Capture the cell that displays the provided text and extract its (x, y) central coordinate. 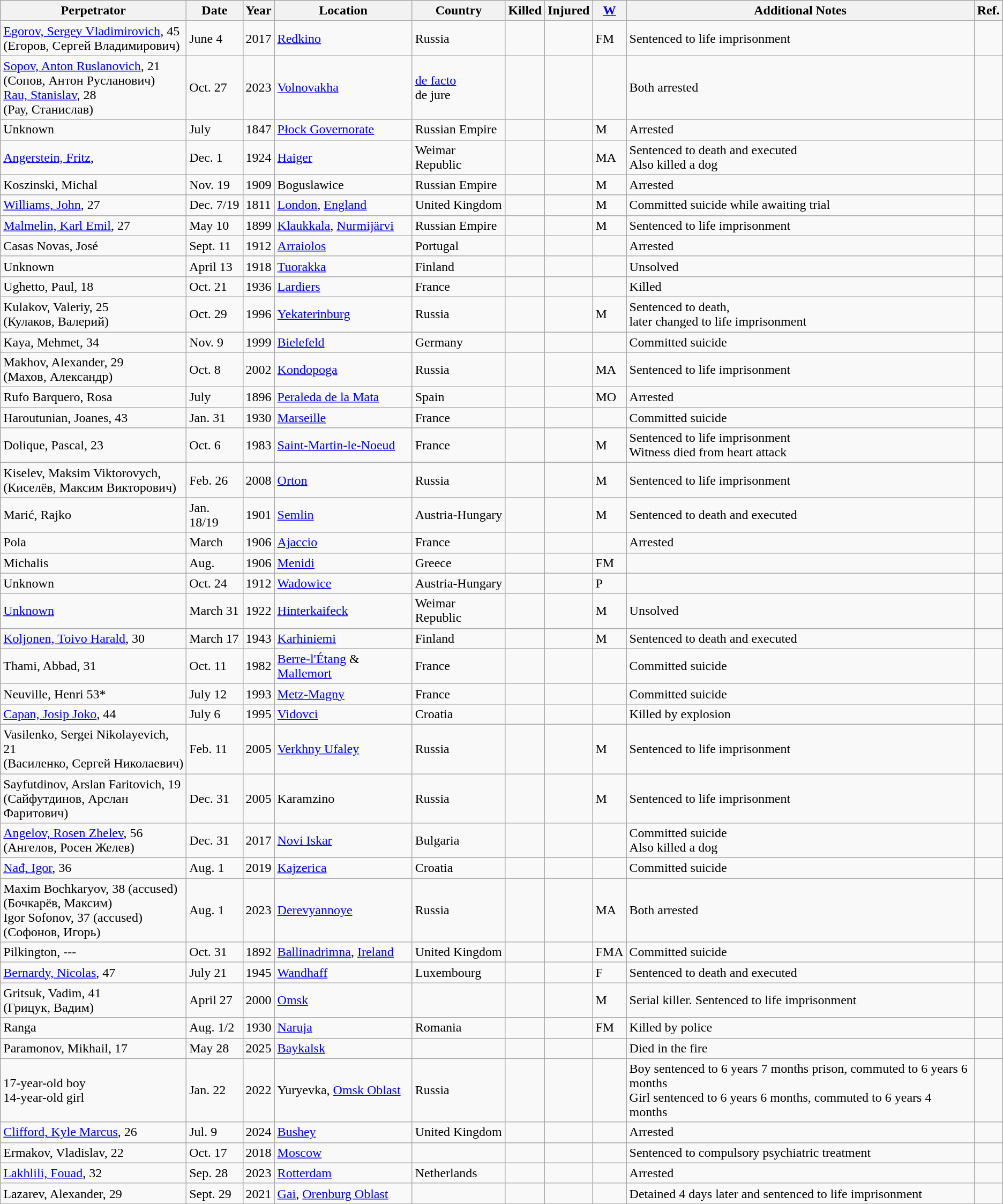
March (214, 543)
Jan. 22 (214, 1090)
FMA (610, 952)
Oct. 29 (214, 314)
Ajaccio (343, 543)
Verkhny Ufaley (343, 749)
Kajzerica (343, 868)
Nov. 19 (214, 185)
2018 (258, 1153)
1982 (258, 666)
Luxembourg (459, 973)
Angelov, Rosen Zhelev, 56(Ангелов, Росен Желев) (93, 841)
Pilkington, --- (93, 952)
July 6 (214, 714)
London, England (343, 205)
Neuville, Henri 53* (93, 694)
Boy sentenced to 6 years 7 months prison, commuted to 6 years 6 monthsGirl sentenced to 6 years 6 months, commuted to 6 years 4 months (800, 1090)
Germany (459, 342)
Novi Iskar (343, 841)
Injured (569, 11)
Rotterdam (343, 1173)
17-year-old boy14-year-old girl (93, 1090)
F (610, 973)
Oct. 6 (214, 446)
2000 (258, 1000)
Lazarev, Alexander, 29 (93, 1193)
1909 (258, 185)
2002 (258, 370)
Berre-l'Étang & Mallemort (343, 666)
Portugal (459, 246)
Karhiniemi (343, 638)
Koszinski, Michal (93, 185)
Michalis (93, 563)
April 27 (214, 1000)
Netherlands (459, 1173)
Hinterkaifeck (343, 611)
Greece (459, 563)
Clifford, Kyle Marcus, 26 (93, 1132)
1943 (258, 638)
Casas Novas, José (93, 246)
Metz-Magny (343, 694)
Sopov, Anton Ruslanovich, 21(Сопов, Антон Русланович)Rau, Stanislav, 28(Рау, Станислав) (93, 88)
Vasilenko, Sergei Nikolayevich, 21(Василенко, Сергей Николаевич) (93, 749)
Menidi (343, 563)
Malmelin, Karl Emil, 27 (93, 225)
Sept. 29 (214, 1193)
Paramonov, Mikhail, 17 (93, 1048)
Omsk (343, 1000)
Killed by police (800, 1028)
1945 (258, 973)
May 28 (214, 1048)
Killed by explosion (800, 714)
Peraleda de la Mata (343, 397)
Angerstein, Fritz, (93, 157)
Sayfutdinov, Arslan Faritovich, 19(Сайфутдинов, Арслан Фаритович) (93, 798)
Ughetto, Paul, 18 (93, 287)
Sentenced to life imprisonmentWitness died from heart attack (800, 446)
Committed suicide while awaiting trial (800, 205)
Marić, Rajko (93, 515)
Sep. 28 (214, 1173)
Dolique, Pascal, 23 (93, 446)
1811 (258, 205)
Serial killer. Sentenced to life imprisonment (800, 1000)
Oct. 17 (214, 1153)
Kaya, Mehmet, 34 (93, 342)
1922 (258, 611)
Makhov, Alexander, 29(Махов, Александр) (93, 370)
Yekaterinburg (343, 314)
Capan, Josip Joko, 44 (93, 714)
March 31 (214, 611)
Feb. 26 (214, 480)
1996 (258, 314)
Romania (459, 1028)
Naruja (343, 1028)
1899 (258, 225)
Ballinadrimna, Ireland (343, 952)
Wadowice (343, 583)
2008 (258, 480)
Orton (343, 480)
Bulgaria (459, 841)
Country (459, 11)
Bernardy, Nicolas, 47 (93, 973)
Haroutunian, Joanes, 43 (93, 418)
Oct. 11 (214, 666)
Bielefeld (343, 342)
Spain (459, 397)
April 13 (214, 266)
Kondopoga (343, 370)
May 10 (214, 225)
Karamzino (343, 798)
Wandhaff (343, 973)
Moscow (343, 1153)
July 21 (214, 973)
Gai, Orenburg Oblast (343, 1193)
1901 (258, 515)
Oct. 31 (214, 952)
Redkino (343, 39)
1999 (258, 342)
Perpetrator (93, 11)
Sentenced to death and executedAlso killed a dog (800, 157)
1983 (258, 446)
1918 (258, 266)
Date (214, 11)
Haiger (343, 157)
Bushey (343, 1132)
Semlin (343, 515)
Additional Notes (800, 11)
Tuorakka (343, 266)
Koljonen, Toivo Harald, 30 (93, 638)
MO (610, 397)
Egorov, Sergey Vladimirovich, 45(Егоров, Сергей Владимирович) (93, 39)
June 4 (214, 39)
1995 (258, 714)
2021 (258, 1193)
Nađ, Igor, 36 (93, 868)
March 17 (214, 638)
1847 (258, 130)
Sentenced to compulsory psychiatric treatment (800, 1153)
Jan. 31 (214, 418)
Saint-Martin-le-Noeud (343, 446)
P (610, 583)
1896 (258, 397)
Jul. 9 (214, 1132)
Jan. 18/19 (214, 515)
Płock Governorate (343, 130)
Aug. 1/2 (214, 1028)
1993 (258, 694)
Oct. 8 (214, 370)
Nov. 9 (214, 342)
Oct. 21 (214, 287)
Location (343, 11)
1936 (258, 287)
Detained 4 days later and sentenced to life imprisonment (800, 1193)
Committed suicideAlso killed a dog (800, 841)
Kulakov, Valeriy, 25(Кулаков, Валерий) (93, 314)
Vidovci (343, 714)
Marseille (343, 418)
Gritsuk, Vadim, 41 (Грицук, Вадим) (93, 1000)
2024 (258, 1132)
Kiselev, Maksim Viktorovych, (Киселёв, Максим Викторович) (93, 480)
Arraiolos (343, 246)
Lakhlili, Fouad, 32 (93, 1173)
Rufo Barquero, Rosa (93, 397)
2019 (258, 868)
Pola (93, 543)
Klaukkala, Nurmijärvi (343, 225)
Sept. 11 (214, 246)
Baykalsk (343, 1048)
W (610, 11)
Dec. 1 (214, 157)
Boguslawice (343, 185)
de facto de jure (459, 88)
Died in the fire (800, 1048)
Derevyannoye (343, 910)
2025 (258, 1048)
Maxim Bochkaryov, 38 (accused)(Бочкарёв, Максим)Igor Sofonov, 37 (accused)(Софонов, Игорь) (93, 910)
July 12 (214, 694)
Ranga (93, 1028)
Oct. 24 (214, 583)
Dec. 7/19 (214, 205)
Williams, John, 27 (93, 205)
Sentenced to death,later changed to life imprisonment (800, 314)
Yuryevka, Omsk Oblast (343, 1090)
Lardiers (343, 287)
Volnovakha (343, 88)
Thami, Abbad, 31 (93, 666)
Year (258, 11)
Ref. (988, 11)
Aug. (214, 563)
2022 (258, 1090)
1924 (258, 157)
Oct. 27 (214, 88)
Ermakov, Vladislav, 22 (93, 1153)
Feb. 11 (214, 749)
1892 (258, 952)
